Pinpoint the cell where the given text exists, returning its (x, y) midpoint coordinate. 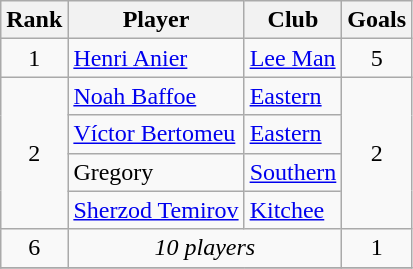
Víctor Bertomeu (156, 134)
Goals (377, 20)
Lee Man (293, 58)
Kitchee (293, 210)
Sherzod Temirov (156, 210)
Noah Baffoe (156, 96)
Rank (34, 20)
Henri Anier (156, 58)
Player (156, 20)
5 (377, 58)
Gregory (156, 172)
10 players (205, 248)
6 (34, 248)
Southern (293, 172)
Club (293, 20)
